Provide the [x, y] coordinate of the cell's center where the given text is located.  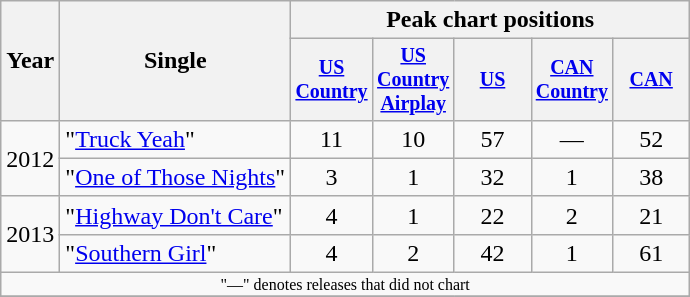
CAN [652, 80]
57 [492, 139]
"—" denotes releases that did not chart [346, 285]
38 [652, 177]
11 [332, 139]
— [572, 139]
Single [176, 61]
US Country [332, 80]
52 [652, 139]
Peak chart positions [490, 20]
Year [30, 61]
US Country Airplay [413, 80]
32 [492, 177]
21 [652, 215]
"Truck Yeah" [176, 139]
10 [413, 139]
2013 [30, 234]
"One of Those Nights" [176, 177]
61 [652, 253]
2012 [30, 158]
CAN Country [572, 80]
22 [492, 215]
"Southern Girl" [176, 253]
"Highway Don't Care" [176, 215]
3 [332, 177]
US [492, 80]
42 [492, 253]
